Search for the cell housing the specified text and yield its (X, Y) center coordinate. 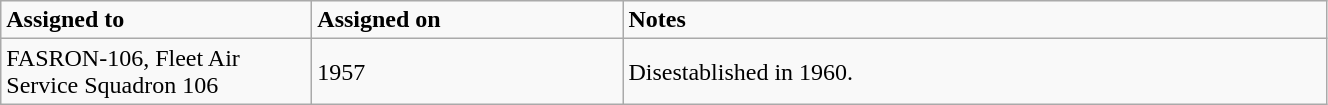
Assigned on (468, 20)
1957 (468, 72)
Assigned to (156, 20)
Notes (975, 20)
Disestablished in 1960. (975, 72)
FASRON-106, Fleet Air Service Squadron 106 (156, 72)
